Capture the cell that displays the provided text and extract its [x, y] central coordinate. 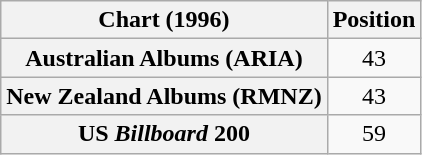
US Billboard 200 [164, 134]
New Zealand Albums (RMNZ) [164, 96]
Chart (1996) [164, 20]
59 [374, 134]
Position [374, 20]
Australian Albums (ARIA) [164, 58]
